Find where the given text appears and provide that cell's center as (x, y) coordinate. 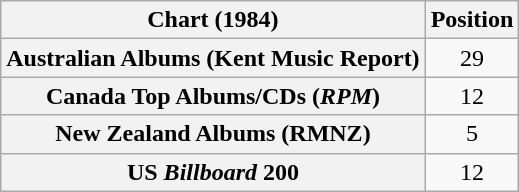
Position (472, 20)
29 (472, 58)
Chart (1984) (213, 20)
US Billboard 200 (213, 172)
New Zealand Albums (RMNZ) (213, 134)
Australian Albums (Kent Music Report) (213, 58)
Canada Top Albums/CDs (RPM) (213, 96)
5 (472, 134)
